Return the (x, y) coordinate for the center point of the cell that contains the specified text.  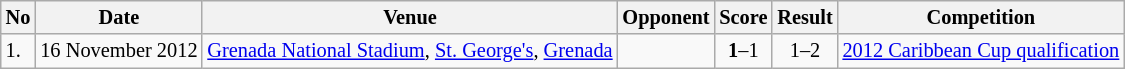
Result (804, 17)
Venue (410, 17)
Competition (982, 17)
Grenada National Stadium, St. George's, Grenada (410, 51)
No (18, 17)
1–1 (743, 51)
1–2 (804, 51)
16 November 2012 (118, 51)
Opponent (666, 17)
Score (743, 17)
Date (118, 17)
1. (18, 51)
2012 Caribbean Cup qualification (982, 51)
